Determine the [x, y] coordinate at the center of the cell enclosing the given text.  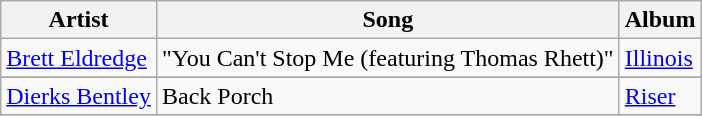
Back Porch [388, 96]
Artist [79, 20]
"You Can't Stop Me (featuring Thomas Rhett)" [388, 58]
Brett Eldredge [79, 58]
Album [660, 20]
Illinois [660, 58]
Song [388, 20]
Dierks Bentley [79, 96]
Riser [660, 96]
